Detect which cell encompasses the target text, then output its [X, Y] center coordinate. 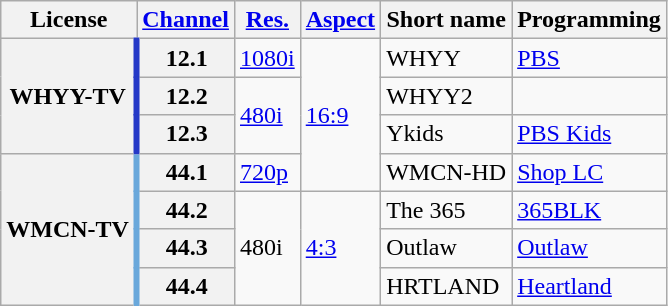
PBS [590, 58]
PBS Kids [590, 134]
1080i [267, 58]
Programming [590, 20]
12.1 [186, 58]
4:3 [340, 248]
16:9 [340, 115]
Res. [267, 20]
44.4 [186, 286]
Heartland [590, 286]
44.3 [186, 248]
Channel [186, 20]
Short name [446, 20]
720p [267, 172]
WHYY-TV [69, 96]
44.2 [186, 210]
365BLK [590, 210]
License [69, 20]
The 365 [446, 210]
44.1 [186, 172]
WMCN-TV [69, 229]
WMCN-HD [446, 172]
12.3 [186, 134]
Shop LC [590, 172]
WHYY [446, 58]
12.2 [186, 96]
Aspect [340, 20]
Ykids [446, 134]
WHYY2 [446, 96]
HRTLAND [446, 286]
